Locate the cell with the specified text and output its (X, Y) center coordinate. 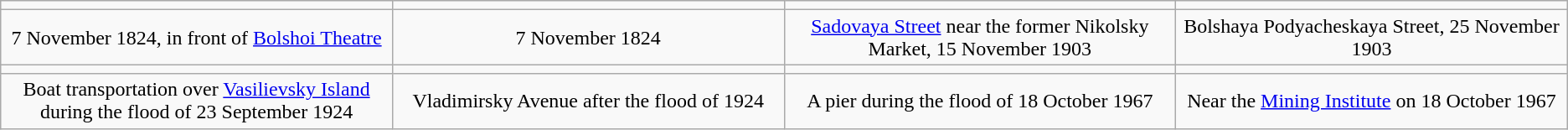
Near the Mining Institute on 18 October 1967 (1372, 101)
Sadovaya Street near the former Nikolsky Market, 15 November 1903 (980, 37)
7 November 1824 (588, 37)
Boat transportation over Vasilievsky Island during the flood of 23 September 1924 (197, 101)
Vladimirsky Avenue after the flood of 1924 (588, 101)
Bolshaya Podyacheskaya Street, 25 November 1903 (1372, 37)
A pier during the flood of 18 October 1967 (980, 101)
7 November 1824, in front of Bolshoi Theatre (197, 37)
